Find where the given text appears and provide that cell's center as (x, y) coordinate. 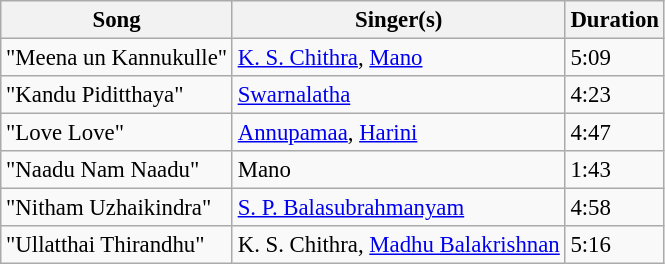
"Meena un Kannukulle" (117, 58)
"Kandu Piditthaya" (117, 95)
Mano (398, 170)
K. S. Chithra, Madhu Balakrishnan (398, 245)
"Love Love" (117, 133)
S. P. Balasubrahmanyam (398, 208)
4:23 (614, 95)
"Nitham Uzhaikindra" (117, 208)
4:58 (614, 208)
Swarnalatha (398, 95)
Duration (614, 20)
1:43 (614, 170)
Song (117, 20)
Annupamaa, Harini (398, 133)
"Ullatthai Thirandhu" (117, 245)
"Naadu Nam Naadu" (117, 170)
4:47 (614, 133)
Singer(s) (398, 20)
5:09 (614, 58)
5:16 (614, 245)
K. S. Chithra, Mano (398, 58)
